Find where the given text appears and provide that cell's center as [X, Y] coordinate. 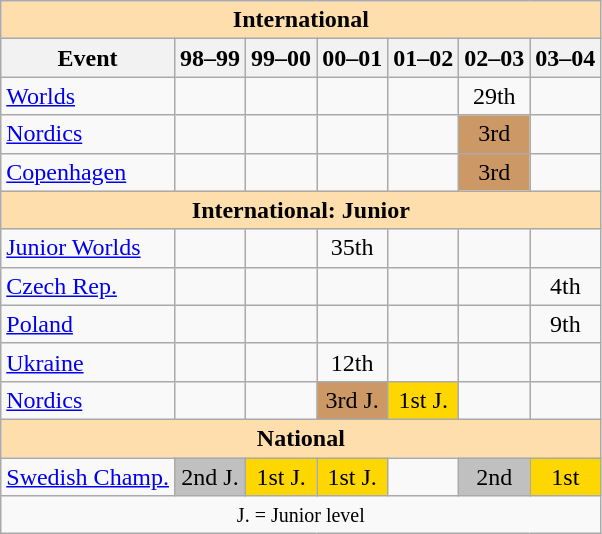
4th [566, 286]
Ukraine [88, 362]
29th [494, 96]
J. = Junior level [301, 515]
00–01 [352, 58]
National [301, 438]
1st [566, 477]
98–99 [210, 58]
Worlds [88, 96]
International: Junior [301, 210]
03–04 [566, 58]
2nd J. [210, 477]
Swedish Champ. [88, 477]
3rd J. [352, 400]
Junior Worlds [88, 248]
01–02 [424, 58]
Czech Rep. [88, 286]
9th [566, 324]
Poland [88, 324]
99–00 [282, 58]
35th [352, 248]
2nd [494, 477]
02–03 [494, 58]
Copenhagen [88, 172]
International [301, 20]
Event [88, 58]
12th [352, 362]
